Extract the [X, Y] coordinate from the center of the cell holding the provided text.  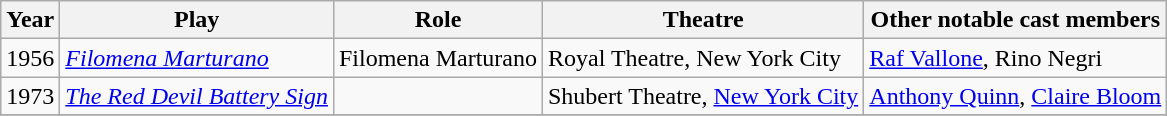
Anthony Quinn, Claire Bloom [1016, 96]
Royal Theatre, New York City [702, 58]
Role [438, 20]
1956 [30, 58]
Year [30, 20]
Raf Vallone, Rino Negri [1016, 58]
Play [197, 20]
1973 [30, 96]
Other notable cast members [1016, 20]
Theatre [702, 20]
The Red Devil Battery Sign [197, 96]
Shubert Theatre, New York City [702, 96]
